Output the [X, Y] coordinate of the center of the cell containing the given text.  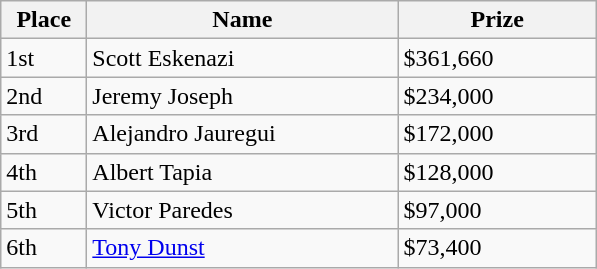
Albert Tapia [242, 172]
Scott Eskenazi [242, 58]
Prize [498, 20]
Jeremy Joseph [242, 96]
3rd [44, 134]
5th [44, 210]
Tony Dunst [242, 248]
$234,000 [498, 96]
4th [44, 172]
1st [44, 58]
Victor Paredes [242, 210]
$361,660 [498, 58]
Alejandro Jauregui [242, 134]
$172,000 [498, 134]
$128,000 [498, 172]
Place [44, 20]
2nd [44, 96]
6th [44, 248]
$97,000 [498, 210]
Name [242, 20]
$73,400 [498, 248]
